Identify which cell holds the provided text, then report its [x, y] central coordinate. 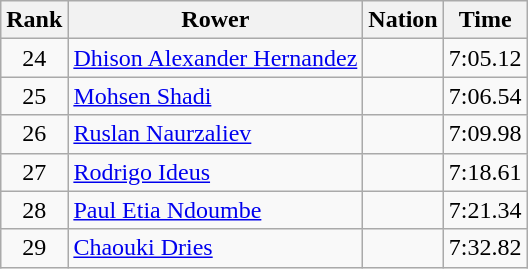
7:32.82 [485, 248]
27 [34, 172]
26 [34, 134]
7:05.12 [485, 58]
7:18.61 [485, 172]
24 [34, 58]
Ruslan Naurzaliev [216, 134]
7:21.34 [485, 210]
7:06.54 [485, 96]
Rodrigo Ideus [216, 172]
Paul Etia Ndoumbe [216, 210]
29 [34, 248]
Rower [216, 20]
25 [34, 96]
Time [485, 20]
7:09.98 [485, 134]
Dhison Alexander Hernandez [216, 58]
Mohsen Shadi [216, 96]
Nation [403, 20]
28 [34, 210]
Rank [34, 20]
Chaouki Dries [216, 248]
